Find where the given text appears and provide that cell's center as (x, y) coordinate. 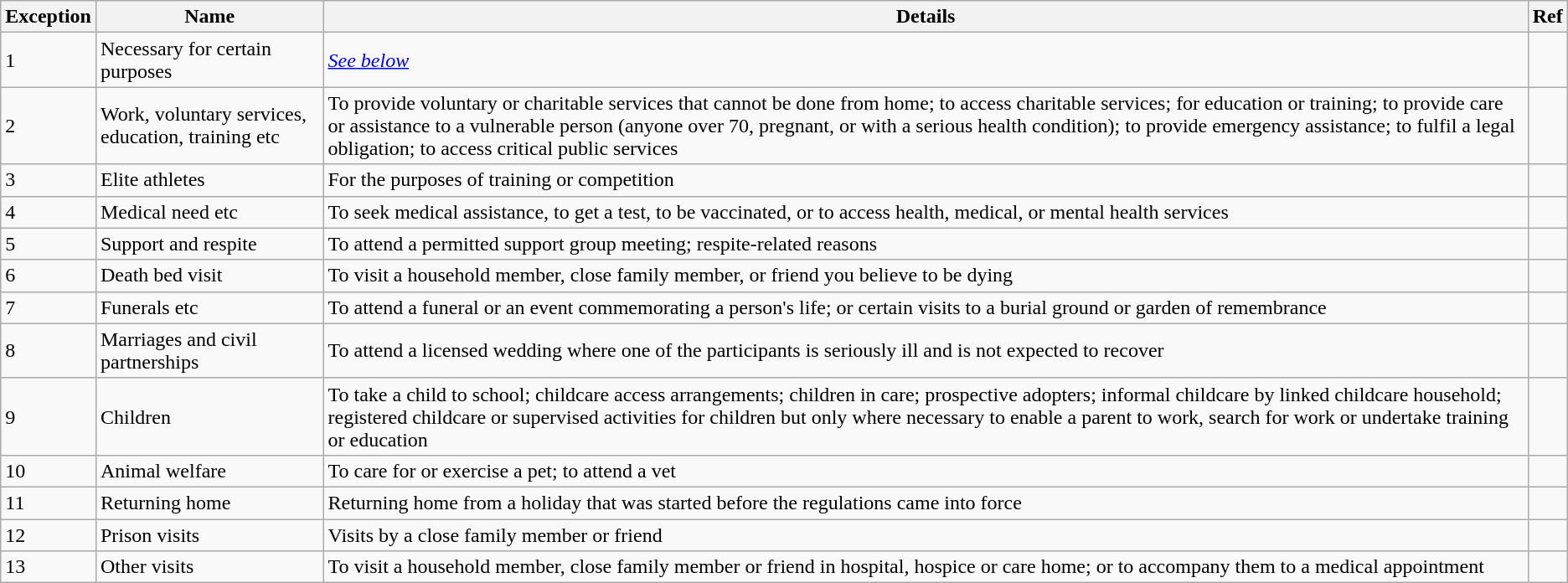
Prison visits (209, 535)
4 (49, 212)
Details (926, 17)
Marriages and civil partnerships (209, 350)
Work, voluntary services, education, training etc (209, 126)
6 (49, 276)
Ref (1548, 17)
To attend a licensed wedding where one of the participants is seriously ill and is not expected to recover (926, 350)
1 (49, 60)
For the purposes of training or competition (926, 180)
8 (49, 350)
9 (49, 416)
Support and respite (209, 244)
Animal welfare (209, 471)
To visit a household member, close family member, or friend you believe to be dying (926, 276)
10 (49, 471)
To attend a funeral or an event commemorating a person's life; or certain visits to a burial ground or garden of remembrance (926, 307)
11 (49, 503)
Death bed visit (209, 276)
Returning home from a holiday that was started before the regulations came into force (926, 503)
7 (49, 307)
See below (926, 60)
5 (49, 244)
Medical need etc (209, 212)
Visits by a close family member or friend (926, 535)
Children (209, 416)
To visit a household member, close family member or friend in hospital, hospice or care home; or to accompany them to a medical appointment (926, 567)
Necessary for certain purposes (209, 60)
Name (209, 17)
13 (49, 567)
Funerals etc (209, 307)
To seek medical assistance, to get a test, to be vaccinated, or to access health, medical, or mental health services (926, 212)
3 (49, 180)
2 (49, 126)
Other visits (209, 567)
12 (49, 535)
To care for or exercise a pet; to attend a vet (926, 471)
Exception (49, 17)
Returning home (209, 503)
Elite athletes (209, 180)
To attend a permitted support group meeting; respite-related reasons (926, 244)
